Determine the [X, Y] coordinate at the center of the cell enclosing the given text.  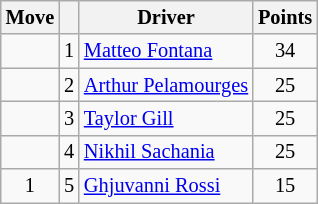
34 [285, 51]
Arthur Pelamourges [166, 85]
Nikhil Sachania [166, 152]
Points [285, 17]
Matteo Fontana [166, 51]
Move [30, 17]
4 [69, 152]
15 [285, 186]
2 [69, 85]
3 [69, 118]
Taylor Gill [166, 118]
Ghjuvanni Rossi [166, 186]
5 [69, 186]
Driver [166, 17]
